Locate the cell with the specified text and output its [X, Y] center coordinate. 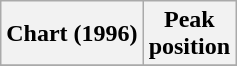
Chart (1996) [72, 34]
Peakposition [189, 34]
